Find where the given text appears and provide that cell's center as [x, y] coordinate. 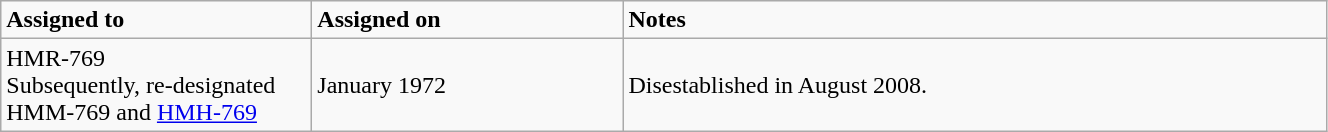
Disestablished in August 2008. [975, 85]
Notes [975, 20]
HMR-769Subsequently, re-designated HMM-769 and HMH-769 [156, 85]
January 1972 [468, 85]
Assigned to [156, 20]
Assigned on [468, 20]
